Determine the (X, Y) coordinate at the center of the cell enclosing the given text.  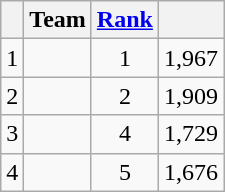
Rank (124, 20)
1,729 (190, 134)
1,676 (190, 172)
5 (124, 172)
1,909 (190, 96)
Team (58, 20)
1,967 (190, 58)
3 (12, 134)
